Extract the (x, y) coordinate from the center of the cell holding the provided text.  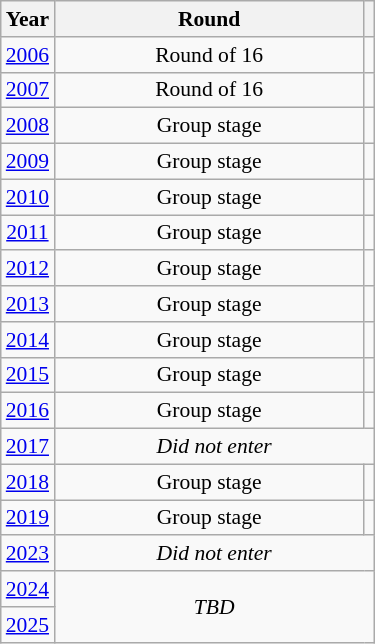
2013 (28, 304)
2017 (28, 447)
TBD (214, 606)
2018 (28, 482)
2019 (28, 518)
Round (209, 19)
2007 (28, 90)
2009 (28, 162)
2008 (28, 126)
2016 (28, 411)
2014 (28, 340)
2006 (28, 55)
2023 (28, 554)
2012 (28, 269)
2024 (28, 589)
2025 (28, 625)
Year (28, 19)
2015 (28, 375)
2011 (28, 233)
2010 (28, 197)
